Output the (X, Y) coordinate of the center of the cell containing the given text.  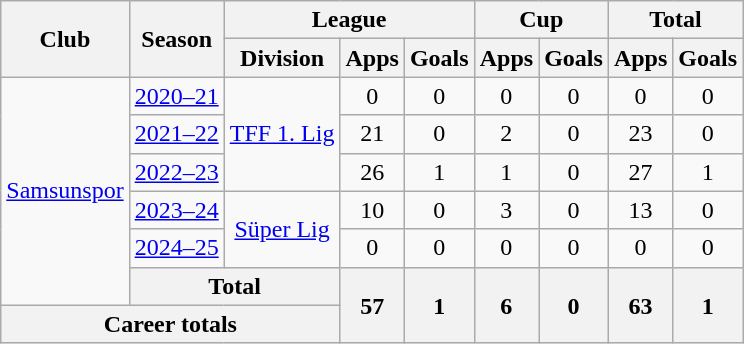
Samsunspor (65, 191)
2022–23 (176, 172)
23 (640, 134)
21 (372, 134)
Division (282, 58)
27 (640, 172)
League (349, 20)
Season (176, 39)
Süper Lig (282, 229)
63 (640, 305)
3 (506, 210)
13 (640, 210)
Cup (541, 20)
2023–24 (176, 210)
2024–25 (176, 248)
TFF 1. Lig (282, 134)
Club (65, 39)
Career totals (170, 324)
6 (506, 305)
10 (372, 210)
2 (506, 134)
57 (372, 305)
2020–21 (176, 96)
2021–22 (176, 134)
26 (372, 172)
